From the cell containing the given text, extract its center point as (X, Y) coordinate. 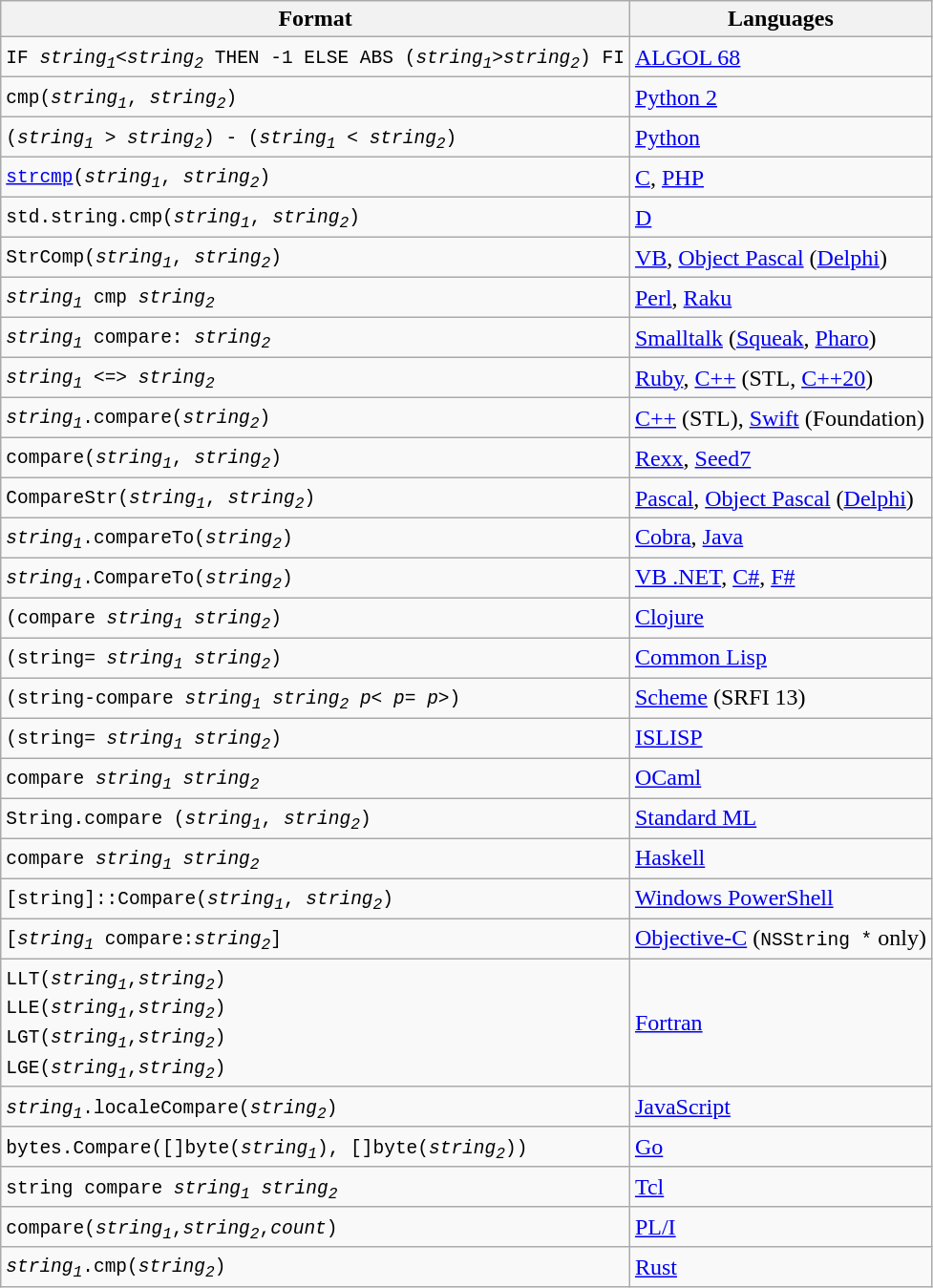
LLT(string1,string2)LLE(string1,string2)LGT(string1,string2)LGE(string1,string2) (315, 1024)
std.string.cmp(string1, string2) (315, 218)
cmp(string1, string2) (315, 97)
string1.localeCompare(string2) (315, 1107)
Python (780, 137)
C++ (STL), Swift (Foundation) (780, 417)
D (780, 218)
Rexx, Seed7 (780, 457)
(string1 > string2) - (string1 < string2) (315, 137)
OCaml (780, 778)
CompareStr(string1, string2) (315, 497)
Fortran (780, 1024)
Python 2 (780, 97)
Windows PowerShell (780, 898)
Pascal, Object Pascal (Delphi) (780, 497)
Format (315, 19)
StrComp(string1, string2) (315, 258)
Cobra, Java (780, 538)
string1.cmp(string2) (315, 1267)
compare(string1, string2) (315, 457)
Standard ML (780, 818)
string1 <=> string2 (315, 377)
Common Lisp (780, 658)
Haskell (780, 858)
string1.CompareTo(string2) (315, 578)
(compare string1 string2) (315, 618)
Scheme (SRFI 13) (780, 698)
String.compare (string1, string2) (315, 818)
VB, Object Pascal (Delphi) (780, 258)
string1.compareTo(string2) (315, 538)
string1 cmp string2 (315, 298)
Ruby, C++ (STL, C++20) (780, 377)
ISLISP (780, 738)
strcmp(string1, string2) (315, 178)
string compare string1 string2 (315, 1187)
VB .NET, C#, F# (780, 578)
[string]::Compare(string1, string2) (315, 898)
Tcl (780, 1187)
Go (780, 1147)
IF string1<string2 THEN -1 ELSE ABS (string1>string2) FI (315, 57)
compare(string1,string2,count) (315, 1227)
Rust (780, 1267)
Perl, Raku (780, 298)
Clojure (780, 618)
Smalltalk (Squeak, Pharo) (780, 337)
[string1 compare:string2] (315, 939)
Languages (780, 19)
ALGOL 68 (780, 57)
Objective-C (NSString * only) (780, 939)
JavaScript (780, 1107)
C, PHP (780, 178)
bytes.Compare([]byte(string1), []byte(string2)) (315, 1147)
(string-compare string1 string2 p< p= p>) (315, 698)
string1.compare(string2) (315, 417)
PL/I (780, 1227)
string1 compare: string2 (315, 337)
